Determine the (x, y) coordinate at the center of the cell enclosing the given text.  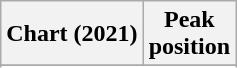
Chart (2021) (72, 34)
Peakposition (189, 34)
